Provide the [x, y] coordinate of the cell's center where the given text is located.  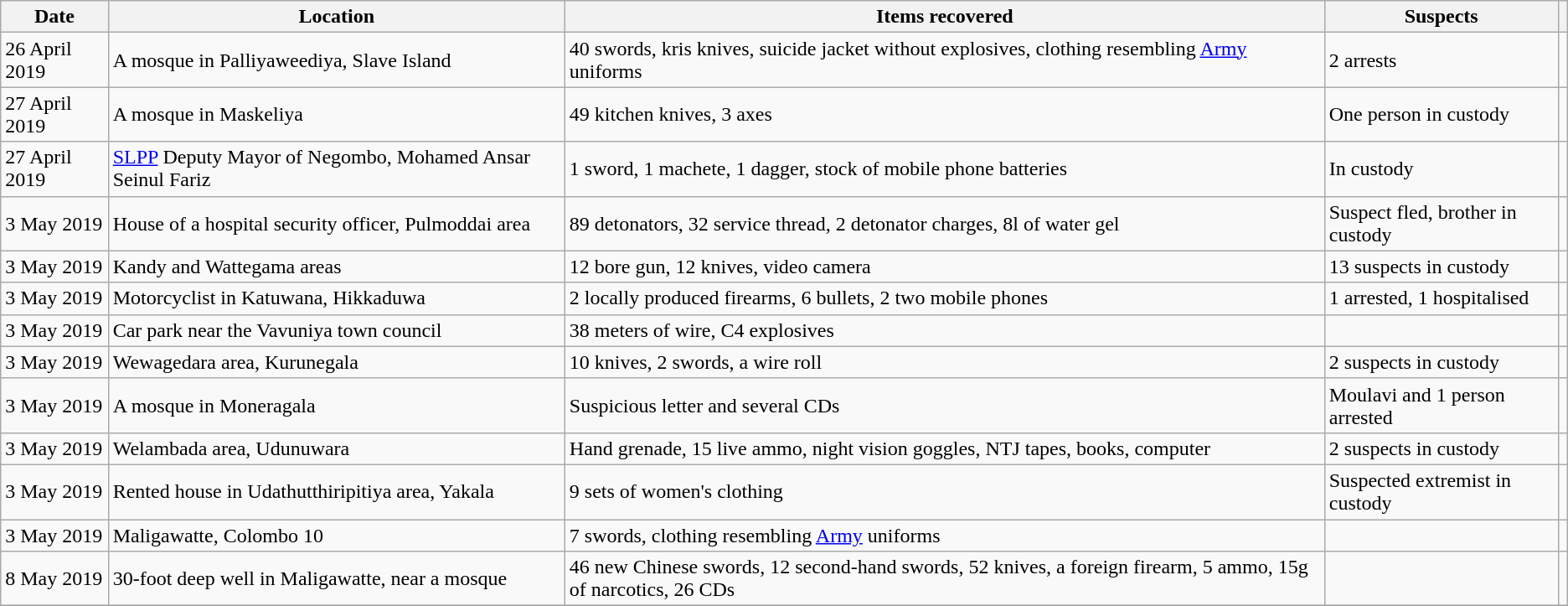
10 knives, 2 swords, a wire roll [945, 362]
Suspects [1441, 17]
A mosque in Palliyaweediya, Slave Island [337, 60]
Wewagedara area, Kurunegala [337, 362]
Moulavi and 1 person arrested [1441, 406]
1 sword, 1 machete, 1 dagger, stock of mobile phone batteries [945, 169]
Car park near the Vavuniya town council [337, 330]
30-foot deep well in Maligawatte, near a mosque [337, 578]
89 detonators, 32 service thread, 2 detonator charges, 8l of water gel [945, 223]
Hand grenade, 15 live ammo, night vision goggles, NTJ tapes, books, computer [945, 448]
Items recovered [945, 17]
12 bore gun, 12 knives, video camera [945, 267]
2 locally produced firearms, 6 bullets, 2 two mobile phones [945, 298]
49 kitchen knives, 3 axes [945, 114]
Date [54, 17]
Suspected extremist in custody [1441, 491]
Suspect fled, brother in custody [1441, 223]
40 swords, kris knives, suicide jacket without explosives, clothing resembling Army uniforms [945, 60]
A mosque in Maskeliya [337, 114]
26 April 2019 [54, 60]
Motorcyclist in Katuwana, Hikkaduwa [337, 298]
46 new Chinese swords, 12 second-hand swords, 52 knives, a foreign firearm, 5 ammo, 15g of narcotics, 26 CDs [945, 578]
Location [337, 17]
Rented house in Udathutthiripitiya area, Yakala [337, 491]
One person in custody [1441, 114]
Welambada area, Udunuwara [337, 448]
38 meters of wire, C4 explosives [945, 330]
1 arrested, 1 hospitalised [1441, 298]
Maligawatte, Colombo 10 [337, 536]
2 arrests [1441, 60]
A mosque in Moneragala [337, 406]
In custody [1441, 169]
7 swords, clothing resembling Army uniforms [945, 536]
House of a hospital security officer, Pulmoddai area [337, 223]
9 sets of women's clothing [945, 491]
13 suspects in custody [1441, 267]
Kandy and Wattegama areas [337, 267]
SLPP Deputy Mayor of Negombo, Mohamed Ansar Seinul Fariz [337, 169]
Suspicious letter and several CDs [945, 406]
8 May 2019 [54, 578]
